Scan for the cell matching the given text and deliver its [x, y] coordinate at center. 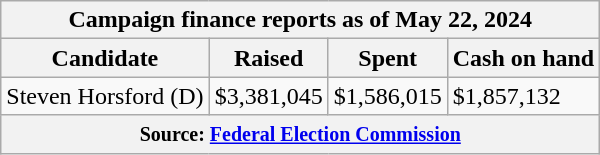
Source: Federal Election Commission [300, 134]
$3,381,045 [268, 96]
Campaign finance reports as of May 22, 2024 [300, 20]
Candidate [105, 58]
Spent [388, 58]
Steven Horsford (D) [105, 96]
Raised [268, 58]
Cash on hand [523, 58]
$1,857,132 [523, 96]
$1,586,015 [388, 96]
